Extract the [X, Y] coordinate from the center of the cell holding the provided text.  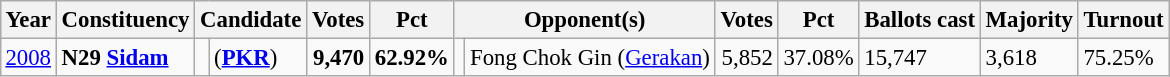
75.25% [1124, 57]
Ballots cast [920, 20]
Majority [1029, 20]
Constituency [125, 20]
Opponent(s) [584, 20]
Turnout [1124, 20]
Fong Chok Gin (Gerakan) [590, 57]
2008 [28, 57]
9,470 [338, 57]
5,852 [746, 57]
3,618 [1029, 57]
37.08% [818, 57]
Year [28, 20]
N29 Sidam [125, 57]
15,747 [920, 57]
62.92% [412, 57]
Candidate [251, 20]
(PKR) [258, 57]
